Detect which cell encompasses the target text, then output its (x, y) center coordinate. 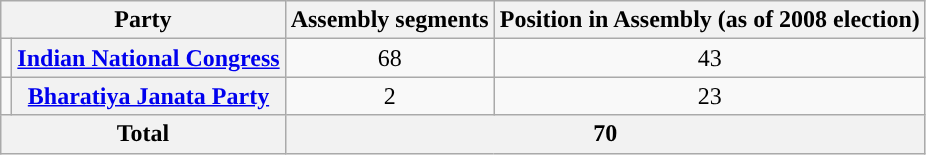
43 (710, 58)
70 (605, 134)
Position in Assembly (as of 2008 election) (710, 20)
23 (710, 96)
Bharatiya Janata Party (148, 96)
68 (390, 58)
Indian National Congress (148, 58)
Assembly segments (390, 20)
2 (390, 96)
Total (143, 134)
Party (143, 20)
